Detect which cell encompasses the target text, then output its (x, y) center coordinate. 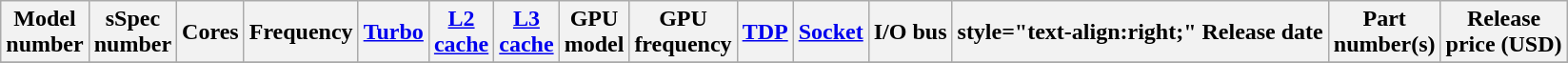
Turbo (393, 32)
style="text-align:right;" Release date (1141, 32)
Cores (211, 32)
GPUfrequency (684, 32)
Releaseprice (USD) (1504, 32)
Frequency (301, 32)
TDP (765, 32)
Partnumber(s) (1384, 32)
Socket (830, 32)
Modelnumber (45, 32)
sSpecnumber (132, 32)
GPUmodel (594, 32)
L2cache (461, 32)
I/O bus (910, 32)
L3cache (526, 32)
